Determine the [X, Y] coordinate at the center of the cell enclosing the given text.  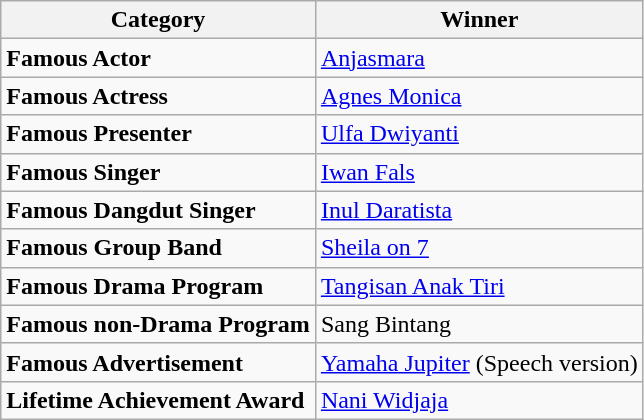
Yamaha Jupiter (Speech version) [479, 362]
Famous Dangdut Singer [158, 210]
Category [158, 20]
Tangisan Anak Tiri [479, 286]
Winner [479, 20]
Sheila on 7 [479, 248]
Ulfa Dwiyanti [479, 134]
Famous Group Band [158, 248]
Famous Presenter [158, 134]
Famous Advertisement [158, 362]
Nani Widjaja [479, 400]
Anjasmara [479, 58]
Agnes Monica [479, 96]
Famous Singer [158, 172]
Famous Actress [158, 96]
Famous non-Drama Program [158, 324]
Iwan Fals [479, 172]
Lifetime Achievement Award [158, 400]
Famous Actor [158, 58]
Famous Drama Program [158, 286]
Sang Bintang [479, 324]
Inul Daratista [479, 210]
